Capture the cell that displays the provided text and extract its [x, y] central coordinate. 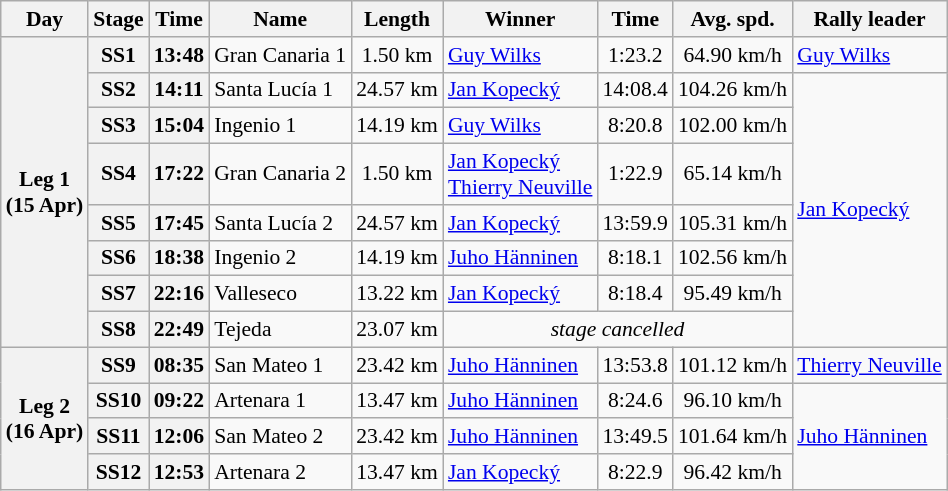
Thierry Neuville [870, 365]
08:35 [179, 365]
17:22 [179, 174]
Ingenio 1 [280, 126]
13:49.5 [634, 437]
8:24.6 [634, 401]
Artenara 1 [280, 401]
SS8 [118, 330]
SS2 [118, 90]
Name [280, 19]
Length [397, 19]
12:53 [179, 472]
12:06 [179, 437]
13:48 [179, 55]
96.42 km/h [732, 472]
102.00 km/h [732, 126]
104.26 km/h [732, 90]
SS7 [118, 294]
1:22.9 [634, 174]
22:49 [179, 330]
SS10 [118, 401]
14:08.4 [634, 90]
SS6 [118, 258]
15:04 [179, 126]
Leg 1(15 Apr) [44, 192]
SS4 [118, 174]
09:22 [179, 401]
SS11 [118, 437]
Ingenio 2 [280, 258]
Tejeda [280, 330]
Avg. spd. [732, 19]
8:20.8 [634, 126]
SS9 [118, 365]
Leg 2(16 Apr) [44, 418]
13:59.9 [634, 223]
96.10 km/h [732, 401]
stage cancelled [618, 330]
SS1 [118, 55]
Jan Kopecký Thierry Neuville [520, 174]
San Mateo 2 [280, 437]
23.07 km [397, 330]
Valleseco [280, 294]
8:18.4 [634, 294]
64.90 km/h [732, 55]
Artenara 2 [280, 472]
101.12 km/h [732, 365]
102.56 km/h [732, 258]
65.14 km/h [732, 174]
101.64 km/h [732, 437]
14:11 [179, 90]
Day [44, 19]
SS3 [118, 126]
13:53.8 [634, 365]
22:16 [179, 294]
Gran Canaria 1 [280, 55]
1:23.2 [634, 55]
Stage [118, 19]
Winner [520, 19]
8:18.1 [634, 258]
Santa Lucía 1 [280, 90]
Rally leader [870, 19]
San Mateo 1 [280, 365]
SS12 [118, 472]
17:45 [179, 223]
105.31 km/h [732, 223]
95.49 km/h [732, 294]
Santa Lucía 2 [280, 223]
Gran Canaria 2 [280, 174]
13.22 km [397, 294]
8:22.9 [634, 472]
SS5 [118, 223]
18:38 [179, 258]
